Identify which cell holds the provided text, then report its (X, Y) central coordinate. 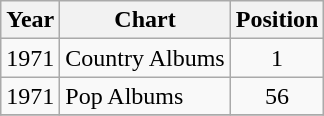
Year (30, 20)
Position (277, 20)
Chart (145, 20)
Country Albums (145, 58)
1 (277, 58)
Pop Albums (145, 96)
56 (277, 96)
